Determine the (x, y) coordinate at the center of the cell enclosing the given text.  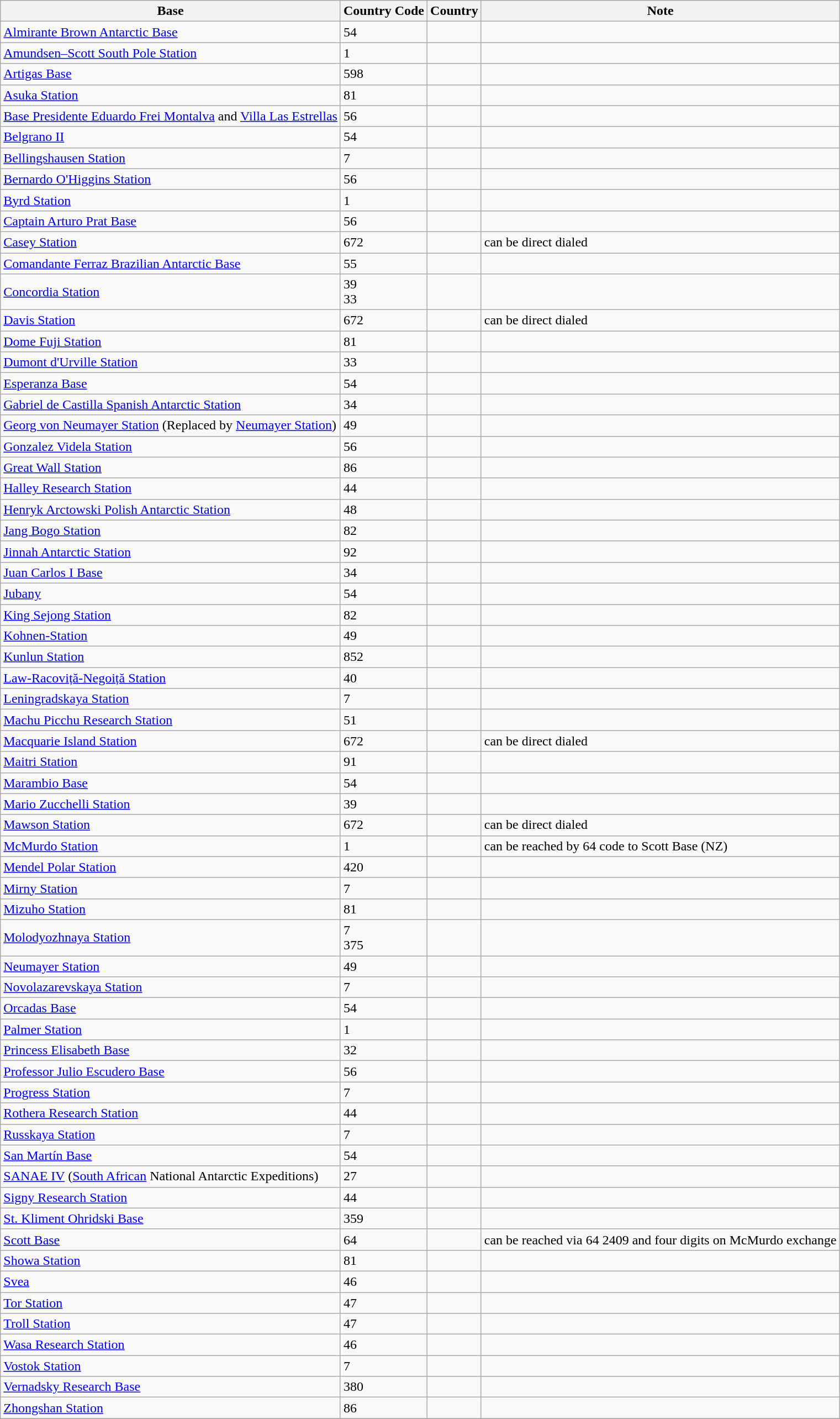
Bellingshausen Station (171, 158)
Wasa Research Station (171, 1345)
33 (383, 362)
Vernadsky Research Base (171, 1387)
Belgrano II (171, 137)
Concordia Station (171, 292)
Professor Julio Escudero Base (171, 1071)
Rothera Research Station (171, 1113)
Jang Bogo Station (171, 530)
Troll Station (171, 1324)
852 (383, 657)
Princess Elisabeth Base (171, 1050)
Novolazarevskaya Station (171, 987)
Neumayer Station (171, 966)
27 (383, 1176)
40 (383, 678)
51 (383, 720)
St. Kliment Ohridski Base (171, 1218)
Molodyozhnaya Station (171, 937)
San Martín Base (171, 1155)
Dome Fuji Station (171, 341)
Mizuho Station (171, 909)
Dumont d'Urville Station (171, 362)
Russkaya Station (171, 1134)
Bernardo O'Higgins Station (171, 179)
Svea (171, 1281)
32 (383, 1050)
Base Presidente Eduardo Frei Montalva and Villa Las Estrellas (171, 116)
Henryk Arctowski Polish Antarctic Station (171, 509)
Marambio Base (171, 783)
Mendel Polar Station (171, 867)
48 (383, 509)
Zhongshan Station (171, 1408)
Jinnah Antarctic Station (171, 551)
Gonzalez Videla Station (171, 446)
Byrd Station (171, 200)
Almirante Brown Antarctic Base (171, 32)
Country (455, 11)
Machu Picchu Research Station (171, 720)
can be reached via 64 2409 and four digits on McMurdo exchange (661, 1239)
Orcadas Base (171, 1008)
Juan Carlos I Base (171, 572)
Kohnen-Station (171, 636)
Great Wall Station (171, 467)
598 (383, 74)
Mirny Station (171, 888)
Base (171, 11)
Maitri Station (171, 762)
Georg von Neumayer Station (Replaced by Neumayer Station) (171, 425)
39 (383, 804)
359 (383, 1218)
Note (661, 11)
Esperanza Base (171, 383)
7 375 (383, 937)
Amundsen–Scott South Pole Station (171, 53)
Law-Racoviță-Negoiță Station (171, 678)
Country Code (383, 11)
64 (383, 1239)
Mario Zucchelli Station (171, 804)
Mawson Station (171, 825)
SANAE IV (South African National Antarctic Expeditions) (171, 1176)
Jubany (171, 593)
Leningradskaya Station (171, 699)
can be reached by 64 code to Scott Base (NZ) (661, 846)
Progress Station (171, 1092)
Signy Research Station (171, 1197)
Asuka Station (171, 95)
McMurdo Station (171, 846)
Tor Station (171, 1302)
55 (383, 264)
Casey Station (171, 242)
Vostok Station (171, 1366)
Palmer Station (171, 1029)
King Sejong Station (171, 615)
39 33 (383, 292)
Captain Arturo Prat Base (171, 221)
92 (383, 551)
Showa Station (171, 1260)
Comandante Ferraz Brazilian Antarctic Base (171, 264)
Macquarie Island Station (171, 741)
Scott Base (171, 1239)
Kunlun Station (171, 657)
Gabriel de Castilla Spanish Antarctic Station (171, 404)
420 (383, 867)
91 (383, 762)
380 (383, 1387)
Artigas Base (171, 74)
Halley Research Station (171, 488)
Davis Station (171, 320)
